For the text-containing cell, return its midpoint in [x, y] coordinate format. 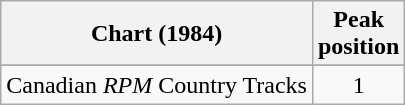
Peakposition [358, 34]
Canadian RPM Country Tracks [157, 85]
1 [358, 85]
Chart (1984) [157, 34]
